Scan for the cell matching the given text and deliver its (x, y) coordinate at center. 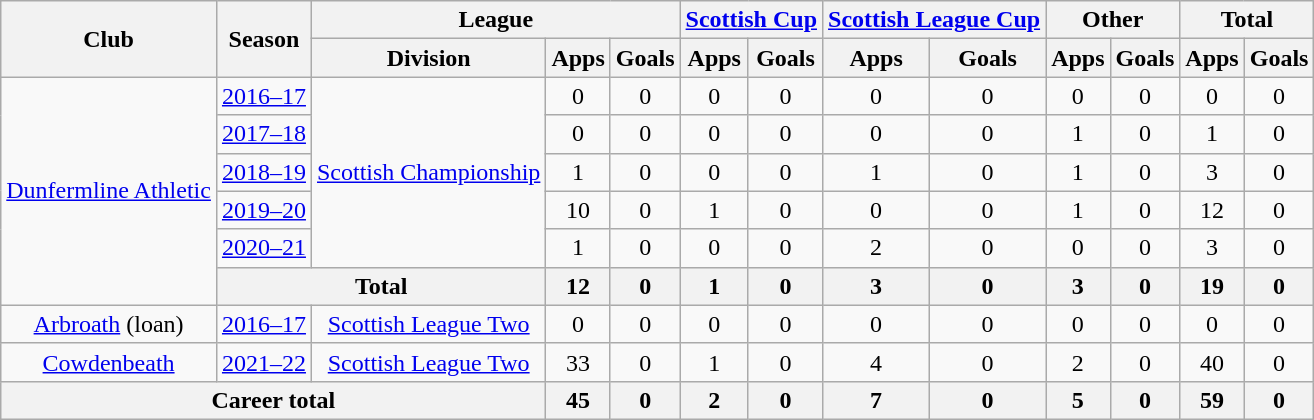
Division (428, 58)
33 (578, 362)
Scottish League Cup (934, 20)
Other (1113, 20)
4 (876, 362)
Scottish Championship (428, 172)
19 (1212, 286)
2020–21 (264, 248)
2017–18 (264, 134)
Dunfermline Athletic (109, 191)
2018–19 (264, 172)
45 (578, 400)
2021–22 (264, 362)
2019–20 (264, 210)
7 (876, 400)
59 (1212, 400)
Career total (274, 400)
40 (1212, 362)
Arbroath (loan) (109, 324)
10 (578, 210)
League (496, 20)
Club (109, 39)
Season (264, 39)
Scottish Cup (751, 20)
5 (1078, 400)
Cowdenbeath (109, 362)
